Return the [x, y] coordinate for the center point of the cell that contains the specified text.  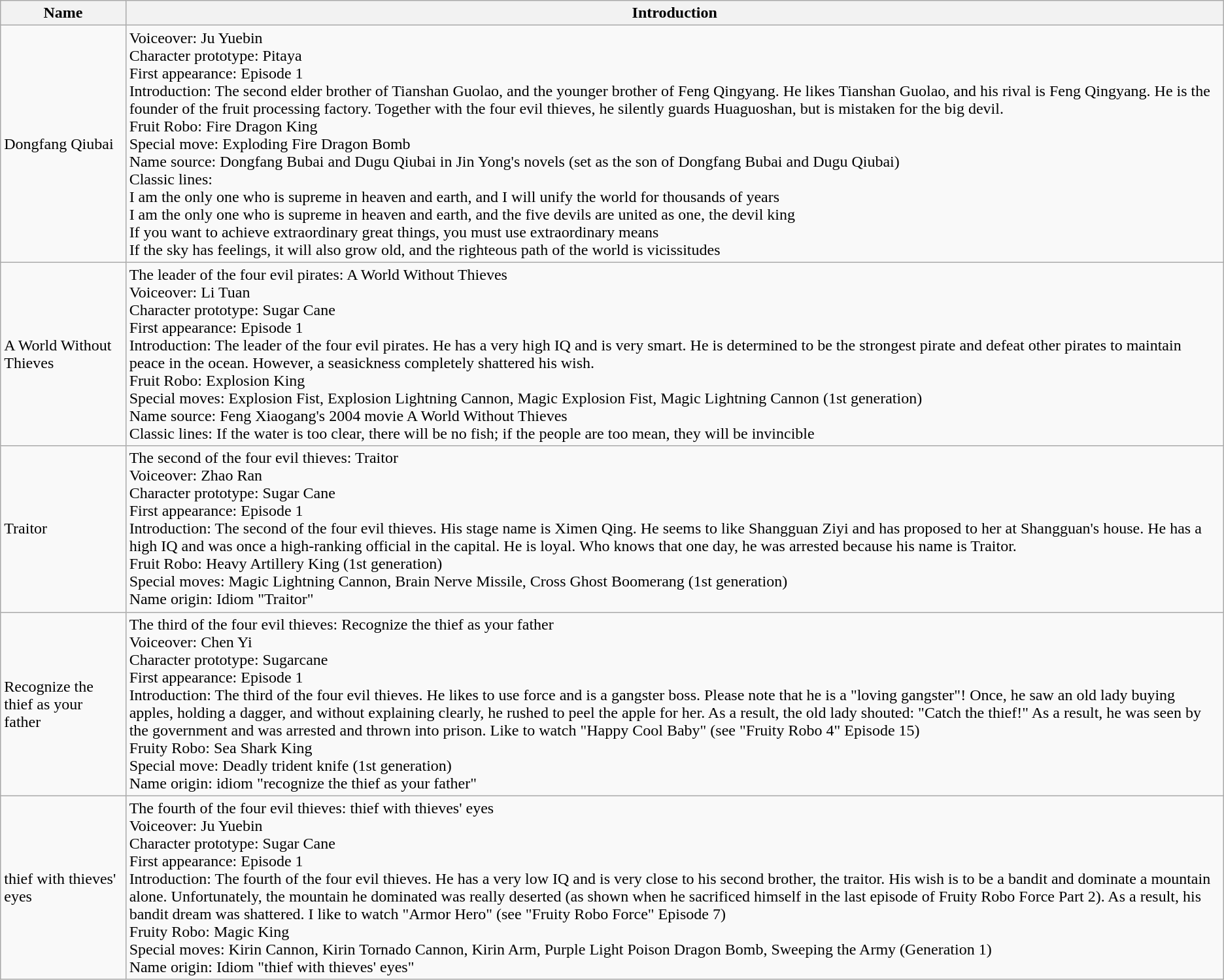
Traitor [63, 529]
thief with thieves' eyes [63, 888]
Name [63, 13]
Dongfang Qiubai [63, 144]
Recognize the thief as your father [63, 703]
A World Without Thieves [63, 354]
Introduction [675, 13]
